Detect which cell encompasses the target text, then output its (x, y) center coordinate. 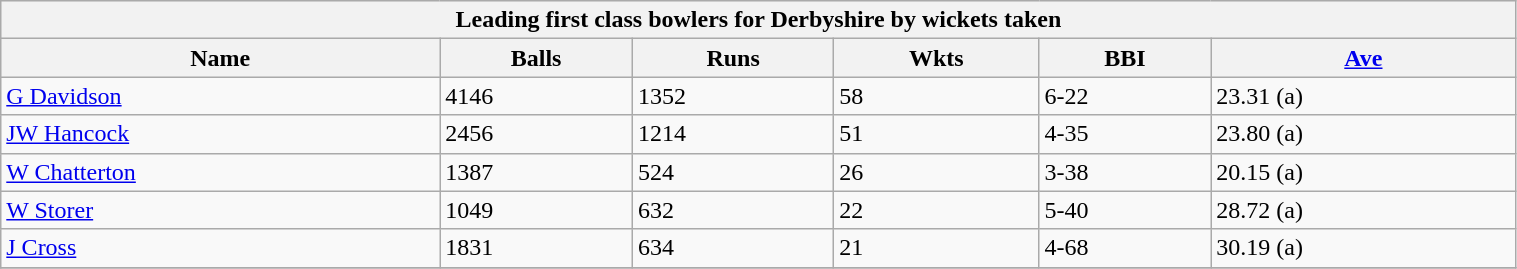
JW Hancock (220, 134)
28.72 (a) (1364, 210)
2456 (536, 134)
J Cross (220, 248)
1831 (536, 248)
1214 (734, 134)
5-40 (1125, 210)
Runs (734, 58)
634 (734, 248)
4-35 (1125, 134)
4-68 (1125, 248)
21 (936, 248)
1387 (536, 172)
1352 (734, 96)
20.15 (a) (1364, 172)
58 (936, 96)
51 (936, 134)
G Davidson (220, 96)
W Storer (220, 210)
Ave (1364, 58)
23.31 (a) (1364, 96)
Wkts (936, 58)
4146 (536, 96)
23.80 (a) (1364, 134)
22 (936, 210)
30.19 (a) (1364, 248)
3-38 (1125, 172)
Balls (536, 58)
632 (734, 210)
Leading first class bowlers for Derbyshire by wickets taken (758, 20)
Name (220, 58)
6-22 (1125, 96)
BBI (1125, 58)
524 (734, 172)
26 (936, 172)
W Chatterton (220, 172)
1049 (536, 210)
